Find where the given text appears and provide that cell's center as (x, y) coordinate. 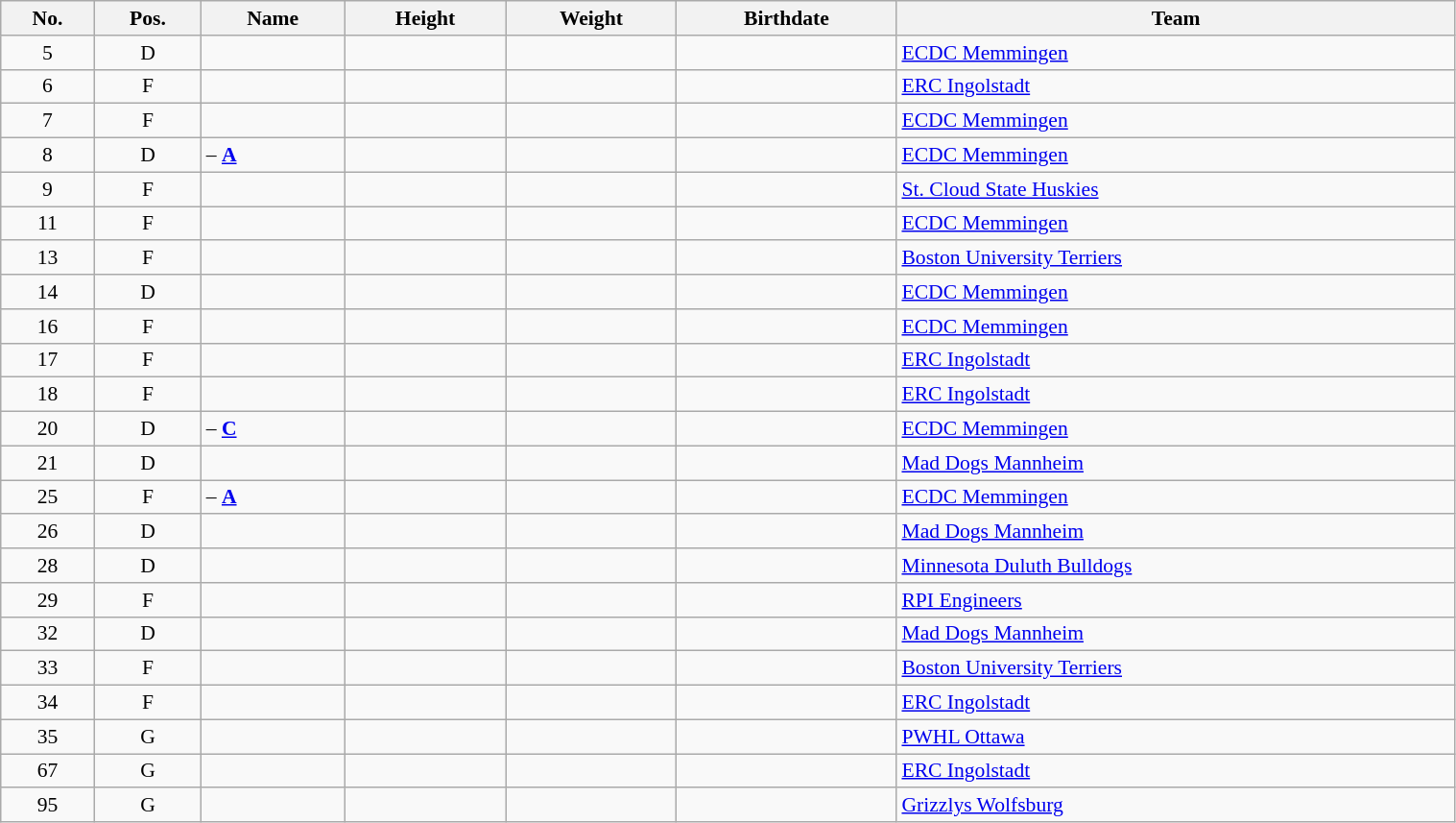
16 (48, 327)
20 (48, 429)
26 (48, 532)
25 (48, 497)
6 (48, 86)
34 (48, 703)
9 (48, 189)
Minnesota Duluth Bulldogs (1176, 566)
Height (426, 18)
Grizzlys Wolfsburg (1176, 806)
Pos. (148, 18)
No. (48, 18)
21 (48, 463)
67 (48, 771)
RPI Engineers (1176, 600)
St. Cloud State Huskies (1176, 189)
7 (48, 121)
– C (273, 429)
28 (48, 566)
PWHL Ottawa (1176, 737)
35 (48, 737)
95 (48, 806)
Name (273, 18)
8 (48, 156)
29 (48, 600)
18 (48, 395)
11 (48, 224)
13 (48, 258)
14 (48, 292)
Weight (591, 18)
Birthdate (786, 18)
5 (48, 53)
32 (48, 634)
33 (48, 668)
Team (1176, 18)
17 (48, 360)
